Return (x, y) of the center of cell containing provided text 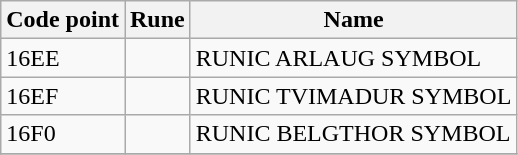
Name (354, 20)
RUNIC TVIMADUR SYMBOL (354, 96)
RUNIC BELGTHOR SYMBOL (354, 134)
RUNIC ARLAUG SYMBOL (354, 58)
Code point (63, 20)
16EE (63, 58)
16F0 (63, 134)
Rune (157, 20)
16EF (63, 96)
